From the cell containing the given text, extract its center point as [x, y] coordinate. 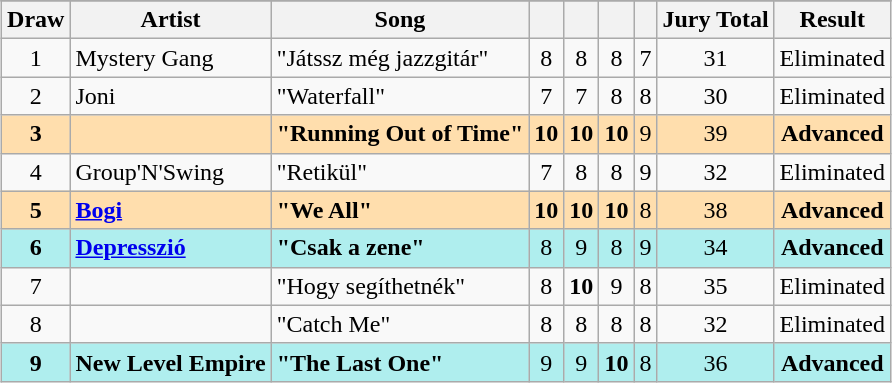
"Catch Me" [400, 324]
Jury Total [716, 20]
Mystery Gang [170, 58]
"The Last One" [400, 362]
30 [716, 96]
Song [400, 20]
39 [716, 134]
"Running Out of Time" [400, 134]
3 [36, 134]
Result [832, 20]
35 [716, 286]
4 [36, 172]
"Játssz még jazzgitár" [400, 58]
New Level Empire [170, 362]
36 [716, 362]
31 [716, 58]
Depresszió [170, 248]
5 [36, 210]
Group'N'Swing [170, 172]
"Hogy segíthetnék" [400, 286]
"We All" [400, 210]
1 [36, 58]
"Waterfall" [400, 96]
Joni [170, 96]
Draw [36, 20]
Bogi [170, 210]
"Retikül" [400, 172]
2 [36, 96]
Artist [170, 20]
38 [716, 210]
6 [36, 248]
"Csak a zene" [400, 248]
34 [716, 248]
